Extract the [X, Y] coordinate from the center of the cell holding the provided text.  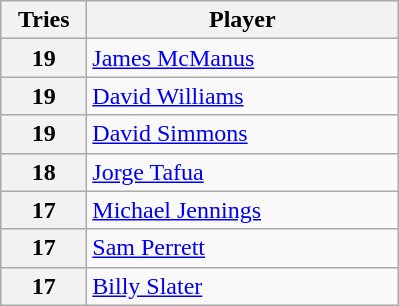
Michael Jennings [242, 210]
James McManus [242, 58]
David Simmons [242, 134]
Tries [44, 20]
Billy Slater [242, 286]
Jorge Tafua [242, 172]
David Williams [242, 96]
Player [242, 20]
18 [44, 172]
Sam Perrett [242, 248]
